Scan for the cell matching the given text and deliver its [X, Y] coordinate at center. 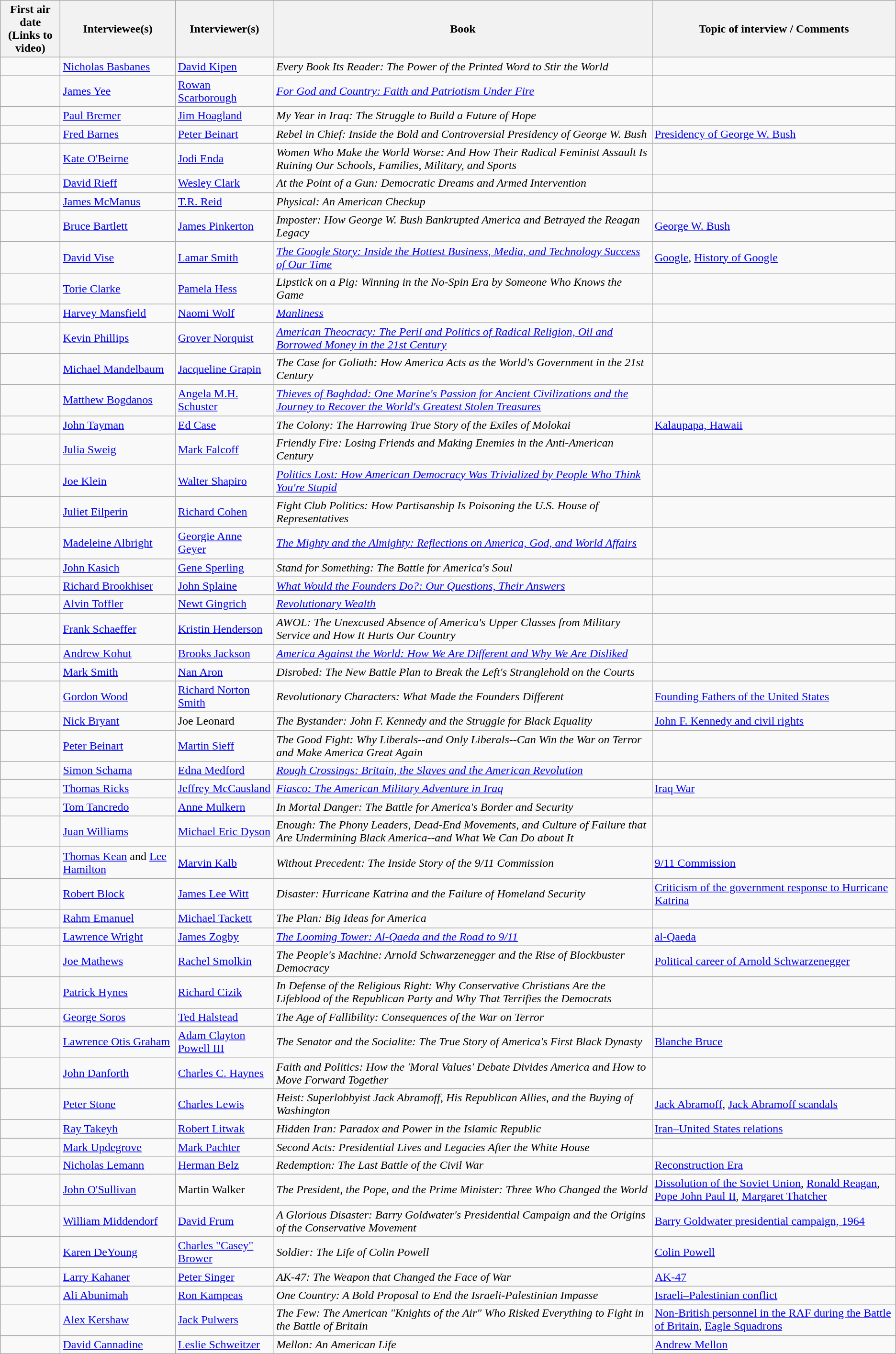
James Pinkerton [224, 226]
Manliness [463, 313]
Grover Norquist [224, 338]
Stand for Something: The Battle for America's Soul [463, 568]
Paul Bremer [118, 116]
Hidden Iran: Paradox and Power in the Islamic Republic [463, 1129]
Larry Kahaner [118, 1277]
Mark Smith [118, 671]
The Colony: The Harrowing True Story of the Exiles of Molokai [463, 425]
James Lee Witt [224, 894]
Frank Schaeffer [118, 629]
Blanche Bruce [773, 1041]
Topic of interview / Comments [773, 29]
Kalaupapa, Hawaii [773, 425]
John Tayman [118, 425]
al-Qaeda [773, 937]
Peter Singer [224, 1277]
Charles Lewis [224, 1104]
Lamar Smith [224, 257]
AWOL: The Unexcused Absence of America's Upper Classes from Military Service and How It Hurts Our Country [463, 629]
Nan Aron [224, 671]
Heist: Superlobbyist Jack Abramoff, His Republican Allies, and the Buying of Washington [463, 1104]
9/11 Commission [773, 862]
At the Point of a Gun: Democratic Dreams and Armed Intervention [463, 183]
Interviewer(s) [224, 29]
Michael Eric Dyson [224, 832]
The Case for Goliath: How America Acts as the World's Government in the 21st Century [463, 369]
In Defense of the Religious Right: Why Conservative Christians Are the Lifeblood of the Republican Party and Why That Terrifies the Democrats [463, 993]
Walter Shapiro [224, 481]
Ted Halstead [224, 1017]
Anne Mulkern [224, 807]
Ray Takeyh [118, 1129]
Rebel in Chief: Inside the Bold and Controversial Presidency of George W. Bush [463, 134]
Marvin Kalb [224, 862]
Gene Sperling [224, 568]
Patrick Hynes [118, 993]
Michael Tackett [224, 918]
David Rieff [118, 183]
David Kipen [224, 67]
Alex Kershaw [118, 1320]
Reconstruction Era [773, 1165]
Enough: The Phony Leaders, Dead-End Movements, and Culture of Failure that Are Undermining Black America--and What We Can Do about It [463, 832]
Kevin Phillips [118, 338]
Torie Clarke [118, 288]
Juan Williams [118, 832]
The Bystander: John F. Kennedy and the Struggle for Black Equality [463, 721]
Matthew Bogdanos [118, 400]
Martin Sieff [224, 746]
Every Book Its Reader: The Power of the Printed Word to Stir the World [463, 67]
One Country: A Bold Proposal to End the Israeli-Palestinian Impasse [463, 1295]
Ron Kampeas [224, 1295]
Lawrence Wright [118, 937]
John Kasich [118, 568]
Jodi Enda [224, 159]
Lawrence Otis Graham [118, 1041]
Richard Brookhiser [118, 586]
Andrew Kohut [118, 653]
Michael Mandelbaum [118, 369]
The Google Story: Inside the Hottest Business, Media, and Technology Success of Our Time [463, 257]
Barry Goldwater presidential campaign, 1964 [773, 1221]
Fight Club Politics: How Partisanship Is Poisoning the U.S. House of Representatives [463, 512]
Without Precedent: The Inside Story of the 9/11 Commission [463, 862]
James Yee [118, 91]
For God and Country: Faith and Patriotism Under Fire [463, 91]
Nick Bryant [118, 721]
Joe Klein [118, 481]
Karen DeYoung [118, 1252]
Newt Gingrich [224, 604]
Martin Walker [224, 1190]
Naomi Wolf [224, 313]
Politics Lost: How American Democracy Was Trivialized by People Who Think You're Stupid [463, 481]
Leslie Schweitzer [224, 1344]
Adam Clayton Powell III [224, 1041]
Fred Barnes [118, 134]
Rahm Emanuel [118, 918]
Book [463, 29]
Women Who Make the World Worse: And How Their Radical Feminist Assault Is Ruining Our Schools, Families, Military, and Sports [463, 159]
First air date(Links to video) [31, 29]
Richard Norton Smith [224, 696]
The Few: The American "Knights of the Air" Who Risked Everything to Fight in the Battle of Britain [463, 1320]
T.R. Reid [224, 201]
Israeli–Palestinian conflict [773, 1295]
The Looming Tower: Al-Qaeda and the Road to 9/11 [463, 937]
Jack Abramoff, Jack Abramoff scandals [773, 1104]
My Year in Iraq: The Struggle to Build a Future of Hope [463, 116]
Richard Cohen [224, 512]
Kate O'Beirne [118, 159]
Wesley Clark [224, 183]
Robert Litwak [224, 1129]
Pamela Hess [224, 288]
Criticism of the government response to Hurricane Katrina [773, 894]
Soldier: The Life of Colin Powell [463, 1252]
John Splaine [224, 586]
Julia Sweig [118, 450]
Rough Crossings: Britain, the Slaves and the American Revolution [463, 771]
American Theocracy: The Peril and Politics of Radical Religion, Oil and Borrowed Money in the 21st Century [463, 338]
John F. Kennedy and civil rights [773, 721]
Ed Case [224, 425]
Second Acts: Presidential Lives and Legacies After the White House [463, 1147]
Peter Stone [118, 1104]
Revolutionary Wealth [463, 604]
Herman Belz [224, 1165]
Political career of Arnold Schwarzenegger [773, 961]
Physical: An American Checkup [463, 201]
Jacqueline Grapin [224, 369]
George W. Bush [773, 226]
Charles "Casey" Brower [224, 1252]
AK-47 [773, 1277]
Andrew Mellon [773, 1344]
Thomas Kean and Lee Hamilton [118, 862]
Thomas Ricks [118, 789]
Mark Pachter [224, 1147]
Angela M.H. Schuster [224, 400]
Disrobed: The New Battle Plan to Break the Left's Stranglehold on the Courts [463, 671]
Joe Mathews [118, 961]
The Plan: Big Ideas for America [463, 918]
Jim Hoagland [224, 116]
Jack Pulwers [224, 1320]
Non-British personnel in the RAF during the Battle of Britain, Eagle Squadrons [773, 1320]
Thieves of Baghdad: One Marine's Passion for Ancient Civilizations and the Journey to Recover the World's Greatest Stolen Treasures [463, 400]
John Danforth [118, 1073]
Faith and Politics: How the 'Moral Values' Debate Divides America and How to Move Forward Together [463, 1073]
Georgie Anne Geyer [224, 543]
Fiasco: The American Military Adventure in Iraq [463, 789]
Revolutionary Characters: What Made the Founders Different [463, 696]
James McManus [118, 201]
Nicholas Lemann [118, 1165]
Interviewee(s) [118, 29]
Colin Powell [773, 1252]
The Age of Fallibility: Consequences of the War on Terror [463, 1017]
Simon Schama [118, 771]
Imposter: How George W. Bush Bankrupted America and Betrayed the Reagan Legacy [463, 226]
Mark Falcoff [224, 450]
The President, the Pope, and the Prime Minister: Three Who Changed the World [463, 1190]
Kristin Henderson [224, 629]
Brooks Jackson [224, 653]
Madeleine Albright [118, 543]
AK-47: The Weapon that Changed the Face of War [463, 1277]
Charles C. Haynes [224, 1073]
Mellon: An American Life [463, 1344]
William Middendorf [118, 1221]
What Would the Founders Do?: Our Questions, Their Answers [463, 586]
Google, History of Google [773, 257]
Tom Tancredo [118, 807]
Disaster: Hurricane Katrina and the Failure of Homeland Security [463, 894]
George Soros [118, 1017]
Friendly Fire: Losing Friends and Making Enemies in the Anti-American Century [463, 450]
Juliet Eilperin [118, 512]
Nicholas Basbanes [118, 67]
America Against the World: How We Are Different and Why We Are Disliked [463, 653]
Mark Updegrove [118, 1147]
Alvin Toffler [118, 604]
Bruce Bartlett [118, 226]
The Senator and the Socialite: The True Story of America's First Black Dynasty [463, 1041]
In Mortal Danger: The Battle for America's Border and Security [463, 807]
John O'Sullivan [118, 1190]
Richard Cizik [224, 993]
Redemption: The Last Battle of the Civil War [463, 1165]
Rowan Scarborough [224, 91]
David Vise [118, 257]
Presidency of George W. Bush [773, 134]
The People's Machine: Arnold Schwarzenegger and the Rise of Blockbuster Democracy [463, 961]
Iraq War [773, 789]
The Good Fight: Why Liberals--and Only Liberals--Can Win the War on Terror and Make America Great Again [463, 746]
Gordon Wood [118, 696]
David Cannadine [118, 1344]
Lipstick on a Pig: Winning in the No-Spin Era by Someone Who Knows the Game [463, 288]
David Frum [224, 1221]
Edna Medford [224, 771]
Ali Abunimah [118, 1295]
Founding Fathers of the United States [773, 696]
A Glorious Disaster: Barry Goldwater's Presidential Campaign and the Origins of the Conservative Movement [463, 1221]
Rachel Smolkin [224, 961]
James Zogby [224, 937]
Jeffrey McCausland [224, 789]
Harvey Mansfield [118, 313]
The Mighty and the Almighty: Reflections on America, God, and World Affairs [463, 543]
Iran–United States relations [773, 1129]
Dissolution of the Soviet Union, Ronald Reagan, Pope John Paul II, Margaret Thatcher [773, 1190]
Joe Leonard [224, 721]
Robert Block [118, 894]
